Extract the (X, Y) coordinate from the center of the cell holding the provided text.  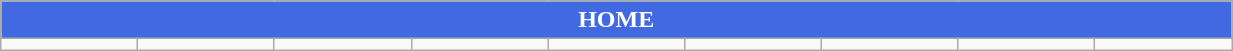
HOME (616, 20)
